Pinpoint the cell where the given text exists, returning its [x, y] midpoint coordinate. 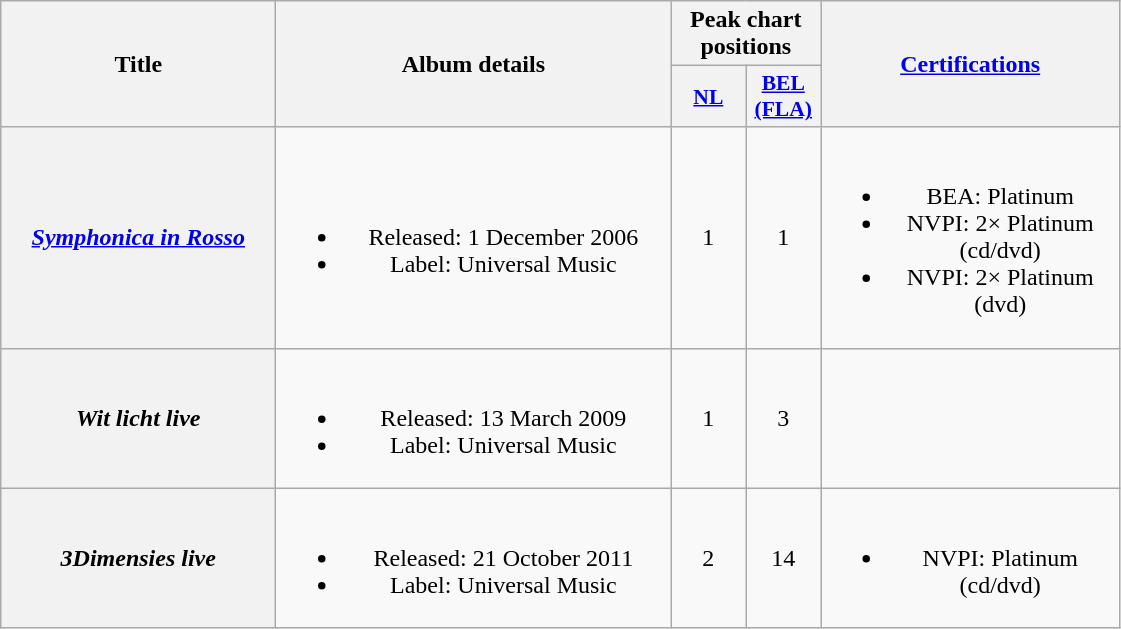
14 [784, 558]
Released: 13 March 2009Label: Universal Music [474, 418]
Certifications [970, 64]
BEA: PlatinumNVPI: 2× Platinum (cd/dvd)NVPI: 2× Platinum (dvd) [970, 238]
Album details [474, 64]
Title [138, 64]
Symphonica in Rosso [138, 238]
NVPI: Platinum (cd/dvd) [970, 558]
3Dimensies live [138, 558]
Wit licht live [138, 418]
Released: 1 December 2006Label: Universal Music [474, 238]
Peak chart positions [746, 34]
BEL(FLA) [784, 96]
3 [784, 418]
Released: 21 October 2011Label: Universal Music [474, 558]
2 [708, 558]
NL [708, 96]
